Pinpoint the cell where the given text exists, returning its [X, Y] midpoint coordinate. 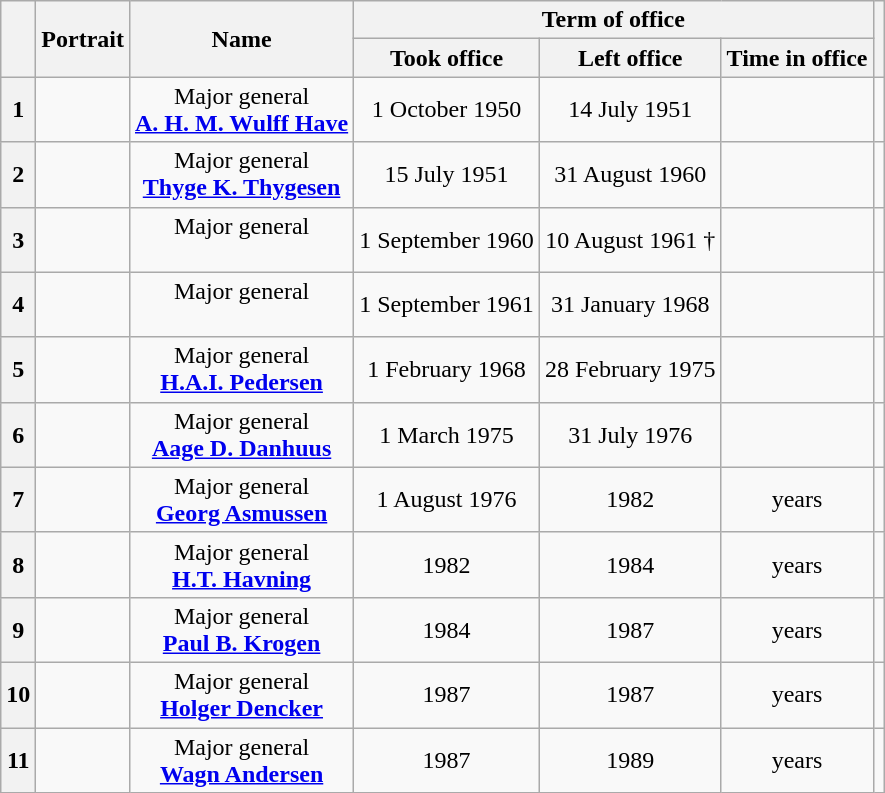
Left office [630, 58]
Name [241, 39]
28 February 1975 [630, 370]
10 [18, 694]
5 [18, 370]
Major generalA. H. M. Wulff Have [241, 110]
1 September 1960 [447, 240]
Term of office [614, 20]
10 August 1961 † [630, 240]
31 August 1960 [630, 174]
Major generalWagn Andersen [241, 760]
4 [18, 304]
2 [18, 174]
Major generalAage D. Danhuus [241, 434]
Portrait [83, 39]
1989 [630, 760]
15 July 1951 [447, 174]
Time in office [797, 58]
9 [18, 630]
1 March 1975 [447, 434]
1 October 1950 [447, 110]
Major generalH.T. Havning [241, 564]
1 February 1968 [447, 370]
3 [18, 240]
1 [18, 110]
7 [18, 500]
Major generalH.A.I. Pedersen [241, 370]
Major generalPaul B. Krogen [241, 630]
14 July 1951 [630, 110]
6 [18, 434]
Took office [447, 58]
1 August 1976 [447, 500]
31 January 1968 [630, 304]
Major generalThyge K. Thygesen [241, 174]
31 July 1976 [630, 434]
Major generalHolger Dencker [241, 694]
11 [18, 760]
1 September 1961 [447, 304]
Major generalGeorg Asmussen [241, 500]
8 [18, 564]
